Provide the (x, y) coordinate of the cell's center where the given text is located.  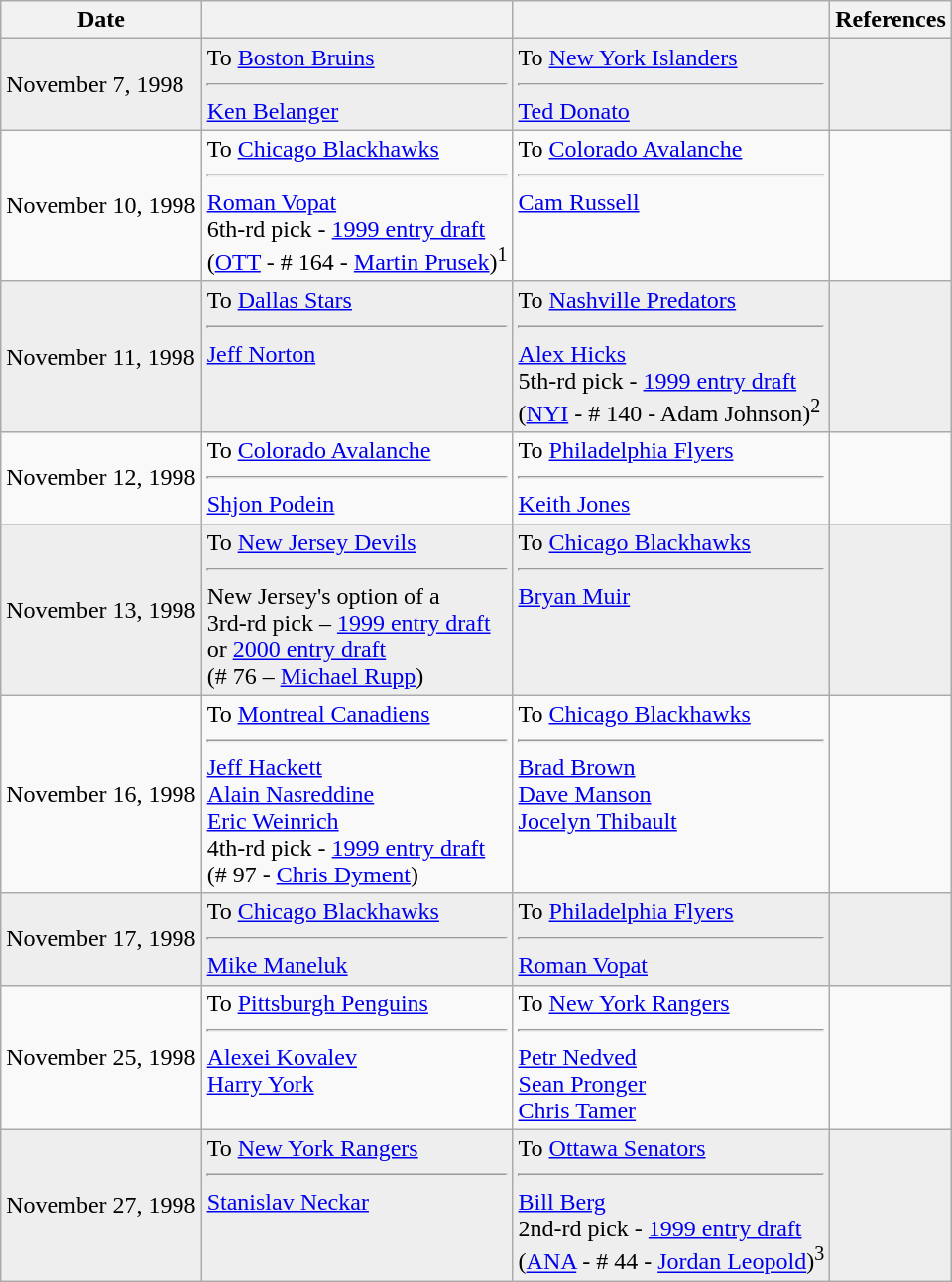
To Colorado AvalancheCam Russell (671, 206)
November 16, 1998 (101, 794)
Date (101, 20)
To Chicago BlackhawksRoman Vopat6th-rd pick - 1999 entry draft(OTT - # 164 - Martin Prusek)1 (357, 206)
To Nashville PredatorsAlex Hicks5th-rd pick - 1999 entry draft(NYI - # 140 - Adam Johnson)2 (671, 357)
To New York IslandersTed Donato (671, 84)
To Philadelphia FlyersKeith Jones (671, 478)
To Chicago BlackhawksBryan Muir (671, 609)
November 13, 1998 (101, 609)
To New York RangersStanislav Neckar (357, 1206)
To Boston BruinsKen Belanger (357, 84)
November 17, 1998 (101, 939)
November 10, 1998 (101, 206)
November 11, 1998 (101, 357)
To Dallas StarsJeff Norton (357, 357)
November 27, 1998 (101, 1206)
To Chicago BlackhawksMike Maneluk (357, 939)
November 7, 1998 (101, 84)
To Ottawa SenatorsBill Berg2nd-rd pick - 1999 entry draft(ANA - # 44 - Jordan Leopold)3 (671, 1206)
To New Jersey DevilsNew Jersey's option of a3rd-rd pick – 1999 entry draft or 2000 entry draft(# 76 – Michael Rupp) (357, 609)
To Philadelphia FlyersRoman Vopat (671, 939)
November 12, 1998 (101, 478)
To New York RangersPetr NedvedSean ProngerChris Tamer (671, 1057)
To Montreal CanadiensJeff HackettAlain NasreddineEric Weinrich4th-rd pick - 1999 entry draft(# 97 - Chris Dyment) (357, 794)
To Chicago BlackhawksBrad BrownDave MansonJocelyn Thibault (671, 794)
November 25, 1998 (101, 1057)
To Pittsburgh PenguinsAlexei KovalevHarry York (357, 1057)
References (891, 20)
To Colorado AvalancheShjon Podein (357, 478)
